Find where the given text appears and provide that cell's center as (x, y) coordinate. 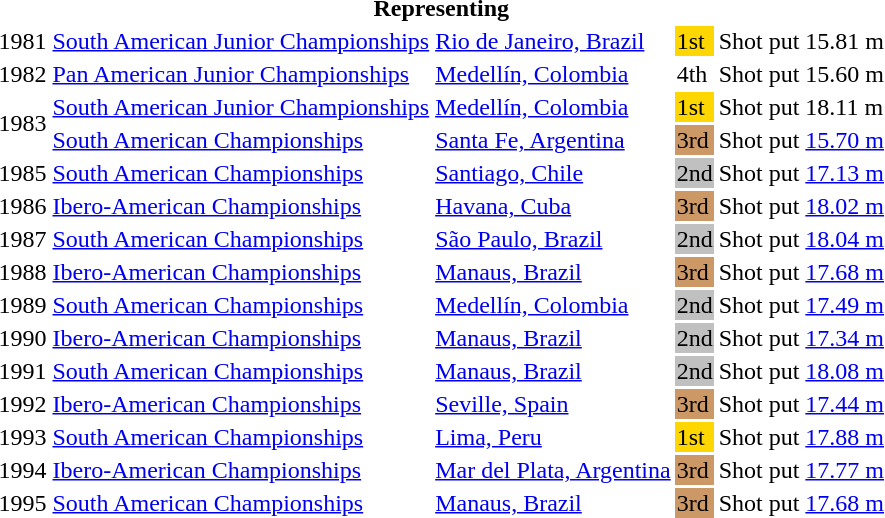
Rio de Janeiro, Brazil (553, 41)
Pan American Junior Championships (241, 74)
São Paulo, Brazil (553, 239)
Lima, Peru (553, 437)
Seville, Spain (553, 404)
Havana, Cuba (553, 206)
Santa Fe, Argentina (553, 140)
Mar del Plata, Argentina (553, 470)
4th (694, 74)
Santiago, Chile (553, 173)
